Return (x, y) of the center of cell containing provided text 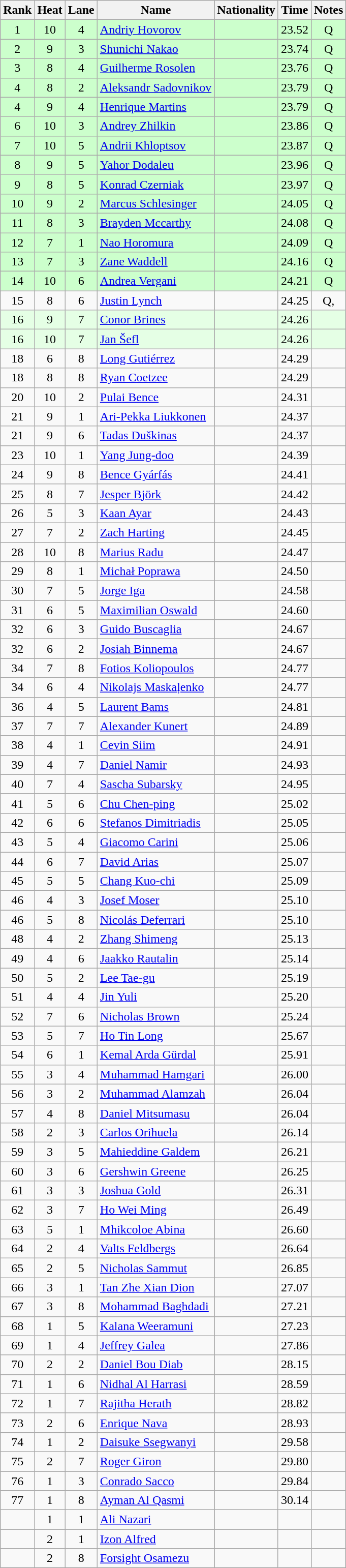
24.60 (295, 610)
11 (17, 223)
Daisuke Ssegwanyi (155, 1442)
28.59 (295, 1384)
Ho Tin Long (155, 1036)
Rank (17, 10)
24.21 (295, 281)
Bence Gyárfás (155, 474)
39 (17, 765)
Kemal Arda Gürdal (155, 1055)
Andriy Hovorov (155, 29)
Chang Kuo-chi (155, 881)
Andrey Zhilkin (155, 126)
Roger Giron (155, 1461)
Jeffrey Galea (155, 1345)
23 (17, 455)
77 (17, 1500)
14 (17, 281)
69 (17, 1345)
24.31 (295, 397)
26.31 (295, 1191)
24.08 (295, 223)
Ari-Pekka Liukkonen (155, 416)
27.86 (295, 1345)
Jan Šefl (155, 339)
60 (17, 1171)
Stefanos Dimitriadis (155, 823)
61 (17, 1191)
Nao Horomura (155, 243)
25.13 (295, 939)
Yahor Dodaleu (155, 165)
20 (17, 397)
Jaakko Rautalin (155, 958)
29.58 (295, 1442)
Josef Moser (155, 900)
Jin Yuli (155, 997)
Muhammad Alamzah (155, 1094)
Mahieddine Galdem (155, 1152)
55 (17, 1074)
58 (17, 1132)
Zane Waddell (155, 262)
43 (17, 842)
Henrique Martins (155, 107)
Notes (328, 10)
12 (17, 243)
25 (17, 494)
23.96 (295, 165)
36 (17, 707)
50 (17, 978)
Lane (81, 10)
23.52 (295, 29)
27 (17, 532)
Aleksandr Sadovnikov (155, 87)
25.91 (295, 1055)
25.02 (295, 803)
24.50 (295, 571)
49 (17, 958)
Josiah Binnema (155, 649)
Guido Buscaglia (155, 629)
Conrado Sacco (155, 1481)
Ali Nazari (155, 1520)
45 (17, 881)
Giacomo Carini (155, 842)
28.15 (295, 1365)
23.86 (295, 126)
Laurent Bams (155, 707)
Lee Tae-gu (155, 978)
26.14 (295, 1132)
23.74 (295, 49)
25.67 (295, 1036)
53 (17, 1036)
26.49 (295, 1210)
51 (17, 997)
26.64 (295, 1249)
Carlos Orihuela (155, 1132)
25.07 (295, 862)
23.76 (295, 68)
24.39 (295, 455)
30 (17, 591)
Nicolás Deferrari (155, 920)
26.25 (295, 1171)
Long Gutiérrez (155, 358)
Mhikcoloe Abina (155, 1229)
Chu Chen-ping (155, 803)
24.89 (295, 726)
24 (17, 474)
28 (17, 552)
David Arias (155, 862)
Kalana Weeramuni (155, 1326)
Jesper Björk (155, 494)
24.91 (295, 745)
Muhammad Hamgari (155, 1074)
Sascha Subarsky (155, 784)
Nicholas Sammut (155, 1268)
Name (155, 10)
Justin Lynch (155, 300)
Zhang Shimeng (155, 939)
27.23 (295, 1326)
Kaan Ayar (155, 513)
Tadas Duškinas (155, 436)
Pulai Bence (155, 397)
27.07 (295, 1287)
24.47 (295, 552)
24.16 (295, 262)
24.93 (295, 765)
Zach Harting (155, 532)
Daniel Bou Diab (155, 1365)
25.20 (295, 997)
74 (17, 1442)
37 (17, 726)
65 (17, 1268)
52 (17, 1016)
68 (17, 1326)
Izon Alfred (155, 1539)
Ryan Coetzee (155, 378)
Konrad Czerniak (155, 184)
24.95 (295, 784)
Tan Zhe Xian Dion (155, 1287)
Maximilian Oswald (155, 610)
73 (17, 1423)
64 (17, 1249)
24.25 (295, 300)
24.81 (295, 707)
Mohammad Baghdadi (155, 1307)
31 (17, 610)
25.06 (295, 842)
Q, (328, 300)
66 (17, 1287)
Fotios Koliopoulos (155, 668)
57 (17, 1113)
Enrique Nava (155, 1423)
26 (17, 513)
70 (17, 1365)
23.97 (295, 184)
71 (17, 1384)
15 (17, 300)
Cevin Siim (155, 745)
Valts Feldbergs (155, 1249)
Alexander Kunert (155, 726)
Guilherme Rosolen (155, 68)
Ho Wei Ming (155, 1210)
62 (17, 1210)
Nicholas Brown (155, 1016)
76 (17, 1481)
24.09 (295, 243)
Rajitha Herath (155, 1403)
Andrea Vergani (155, 281)
28.82 (295, 1403)
Heat (50, 10)
29.84 (295, 1481)
25.09 (295, 881)
24.58 (295, 591)
38 (17, 745)
Jorge Iga (155, 591)
67 (17, 1307)
Marius Radu (155, 552)
Nikolajs Maskaļenko (155, 687)
40 (17, 784)
Nationality (246, 10)
63 (17, 1229)
56 (17, 1094)
Daniel Namir (155, 765)
27.21 (295, 1307)
59 (17, 1152)
26.85 (295, 1268)
26.00 (295, 1074)
Ayman Al Qasmi (155, 1500)
41 (17, 803)
Time (295, 10)
44 (17, 862)
48 (17, 939)
24.42 (295, 494)
13 (17, 262)
Joshua Gold (155, 1191)
28.93 (295, 1423)
75 (17, 1461)
42 (17, 823)
Forsight Osamezu (155, 1558)
Nidhal Al Harrasi (155, 1384)
Shunichi Nakao (155, 49)
24.45 (295, 532)
26.60 (295, 1229)
Yang Jung-doo (155, 455)
29 (17, 571)
26.21 (295, 1152)
30.14 (295, 1500)
25.05 (295, 823)
23.87 (295, 145)
72 (17, 1403)
25.14 (295, 958)
Marcus Schlesinger (155, 203)
24.41 (295, 474)
Gershwin Greene (155, 1171)
24.05 (295, 203)
25.19 (295, 978)
29.80 (295, 1461)
Brayden Mccarthy (155, 223)
24.43 (295, 513)
25.24 (295, 1016)
Daniel Mitsumasu (155, 1113)
Conor Brines (155, 320)
Michał Poprawa (155, 571)
54 (17, 1055)
Andrii Khloptsov (155, 145)
